Pinpoint the cell where the given text exists, returning its [X, Y] midpoint coordinate. 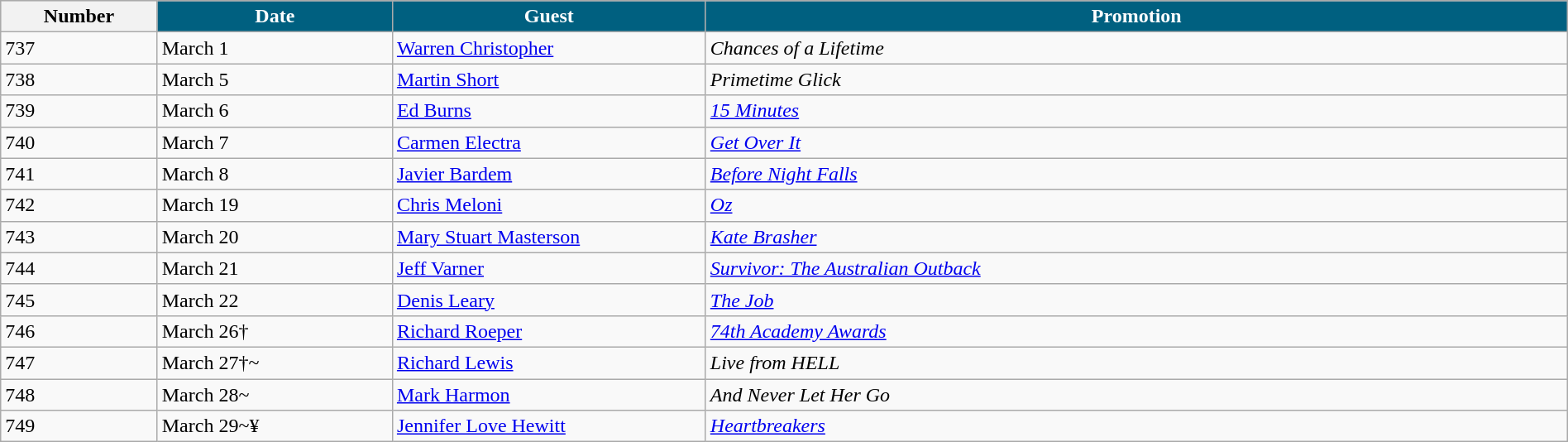
Live from HELL [1136, 363]
March 20 [275, 237]
Warren Christopher [549, 48]
745 [79, 300]
739 [79, 111]
March 28~ [275, 395]
March 21 [275, 268]
Mary Stuart Masterson [549, 237]
Richard Roeper [549, 331]
Survivor: The Australian Outback [1136, 268]
March 6 [275, 111]
742 [79, 205]
749 [79, 426]
March 27†~ [275, 363]
March 7 [275, 142]
March 8 [275, 174]
748 [79, 395]
Chris Meloni [549, 205]
737 [79, 48]
March 22 [275, 300]
The Job [1136, 300]
Ed Burns [549, 111]
And Never Let Her Go [1136, 395]
Martin Short [549, 79]
743 [79, 237]
March 5 [275, 79]
Heartbreakers [1136, 426]
15 Minutes [1136, 111]
Number [79, 17]
Date [275, 17]
74th Academy Awards [1136, 331]
Carmen Electra [549, 142]
Richard Lewis [549, 363]
Promotion [1136, 17]
Javier Bardem [549, 174]
March 19 [275, 205]
746 [79, 331]
Denis Leary [549, 300]
Oz [1136, 205]
March 1 [275, 48]
March 29~¥ [275, 426]
Before Night Falls [1136, 174]
Get Over It [1136, 142]
741 [79, 174]
Jeff Varner [549, 268]
Primetime Glick [1136, 79]
738 [79, 79]
Mark Harmon [549, 395]
Jennifer Love Hewitt [549, 426]
March 26† [275, 331]
747 [79, 363]
740 [79, 142]
Guest [549, 17]
744 [79, 268]
Kate Brasher [1136, 237]
Chances of a Lifetime [1136, 48]
